Output the [x, y] coordinate of the center of the cell containing the given text.  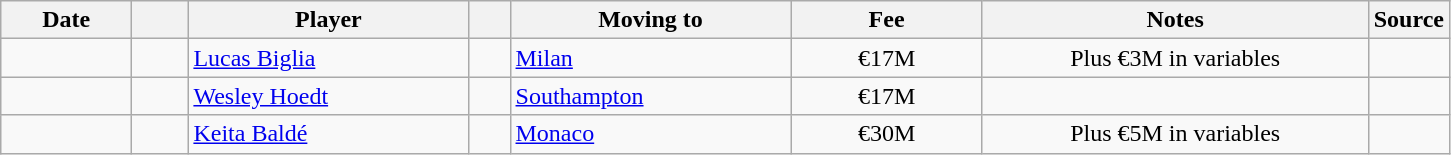
Wesley Hoedt [328, 96]
Source [1408, 20]
Player [328, 20]
Milan [650, 58]
Keita Baldé [328, 134]
Plus €5M in variables [1175, 134]
Monaco [650, 134]
Plus €3M in variables [1175, 58]
Notes [1175, 20]
Southampton [650, 96]
Date [66, 20]
Lucas Biglia [328, 58]
€30M [886, 134]
Fee [886, 20]
Moving to [650, 20]
